Identify which cell holds the provided text, then report its (X, Y) central coordinate. 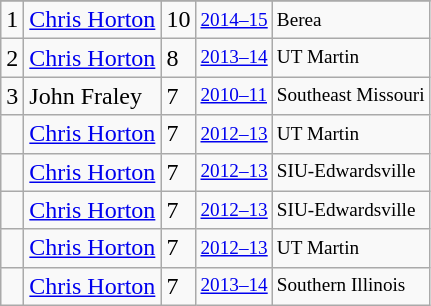
2 (12, 58)
3 (12, 96)
8 (178, 58)
Southeast Missouri (350, 96)
Southern Illinois (350, 286)
10 (178, 20)
Berea (350, 20)
John Fraley (92, 96)
1 (12, 20)
2014–15 (234, 20)
2010–11 (234, 96)
